From the cell containing the given text, extract its center point as (x, y) coordinate. 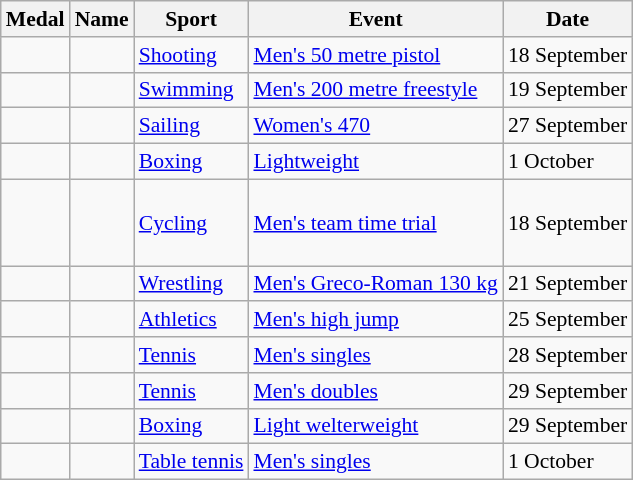
Men's 50 metre pistol (375, 55)
27 September (568, 126)
Sailing (192, 126)
25 September (568, 320)
Event (375, 19)
Date (568, 19)
Men's 200 metre freestyle (375, 90)
Wrestling (192, 284)
Light welterweight (375, 426)
Men's high jump (375, 320)
Athletics (192, 320)
Medal (36, 19)
Cycling (192, 222)
Men's doubles (375, 391)
Shooting (192, 55)
21 September (568, 284)
Swimming (192, 90)
Men's Greco-Roman 130 kg (375, 284)
Women's 470 (375, 126)
Men's team time trial (375, 222)
Table tennis (192, 462)
Lightweight (375, 162)
19 September (568, 90)
28 September (568, 355)
Name (102, 19)
Sport (192, 19)
